Return the [X, Y] coordinate for the center point of the cell that contains the specified text.  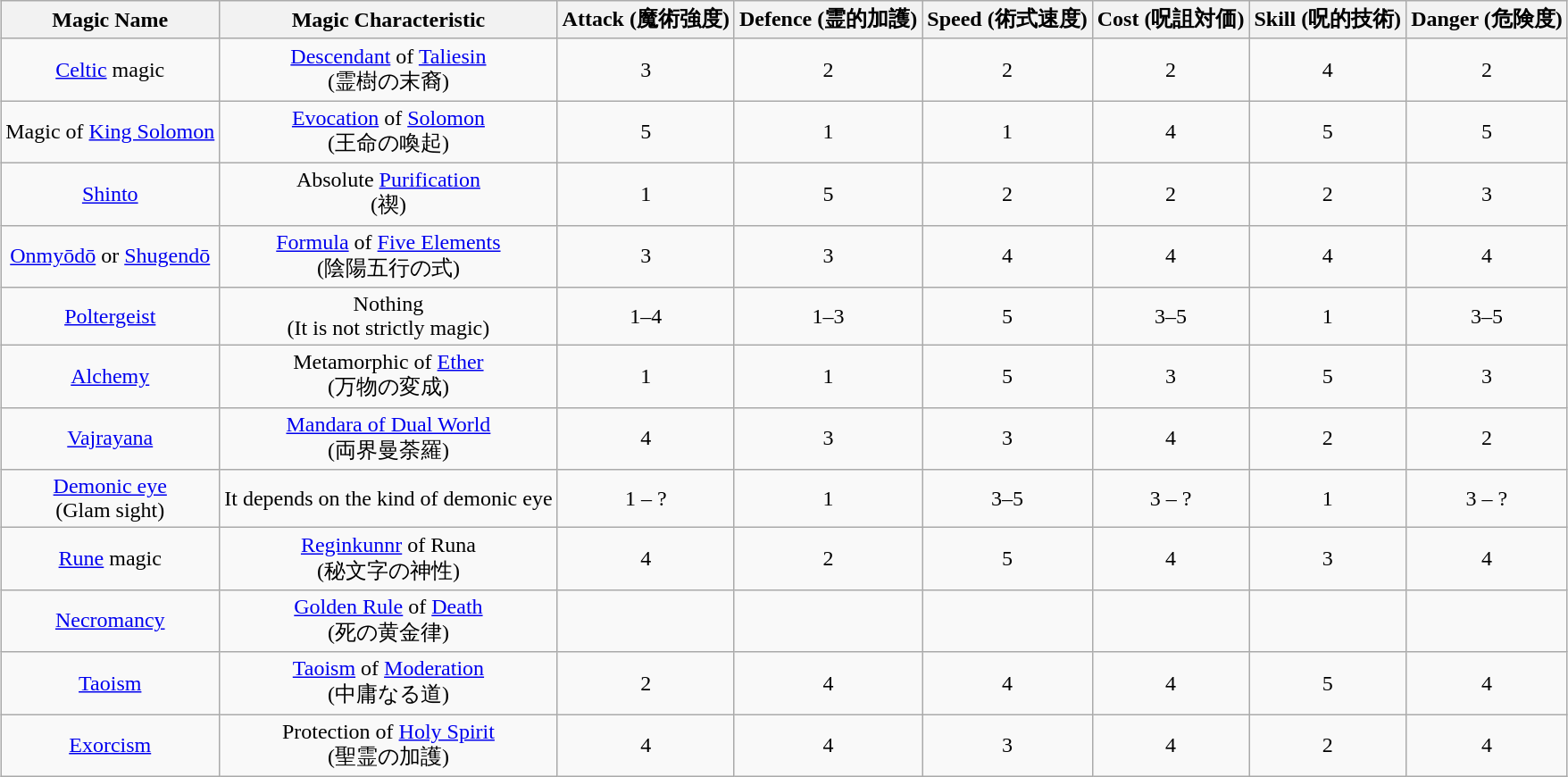
Speed (術式速度) [1007, 20]
Alchemy [111, 377]
1–4 [646, 316]
Poltergeist [111, 316]
Reginkunnr of Runa(秘文字の神性) [388, 559]
Magic of King Solomon [111, 132]
Demonic eye(Glam sight) [111, 498]
Celtic magic [111, 70]
Metamorphic of Ether(万物の変成) [388, 377]
Formula of Five Elements(陰陽五行の式) [388, 256]
Golden Rule of Death(死の黄金律) [388, 621]
1 – ? [646, 498]
Rune magic [111, 559]
Mandara of Dual World(両界曼荼羅) [388, 439]
Shinto [111, 194]
Danger (危険度) [1488, 20]
Taoism [111, 683]
Nothing(It is not strictly magic) [388, 316]
Exorcism [111, 746]
Protection of Holy Spirit(聖霊の加護) [388, 746]
Necromancy [111, 621]
Taoism of Moderation(中庸なる道) [388, 683]
Attack (魔術強度) [646, 20]
Magic Name [111, 20]
Absolute Purification(禊) [388, 194]
Cost (呪詛対価) [1171, 20]
Vajrayana [111, 439]
1–3 [828, 316]
It depends on the kind of demonic eye [388, 498]
Descendant of Taliesin(霊樹の末裔) [388, 70]
Evocation of Solomon(王命の喚起) [388, 132]
Skill (呪的技術) [1328, 20]
Defence (霊的加護) [828, 20]
Onmyōdō or Shugendō [111, 256]
Magic Characteristic [388, 20]
